Return the [x, y] coordinate for the center point of the cell that contains the specified text.  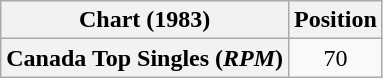
Position [336, 20]
70 [336, 58]
Chart (1983) [145, 20]
Canada Top Singles (RPM) [145, 58]
